Identify which cell holds the provided text, then report its [x, y] central coordinate. 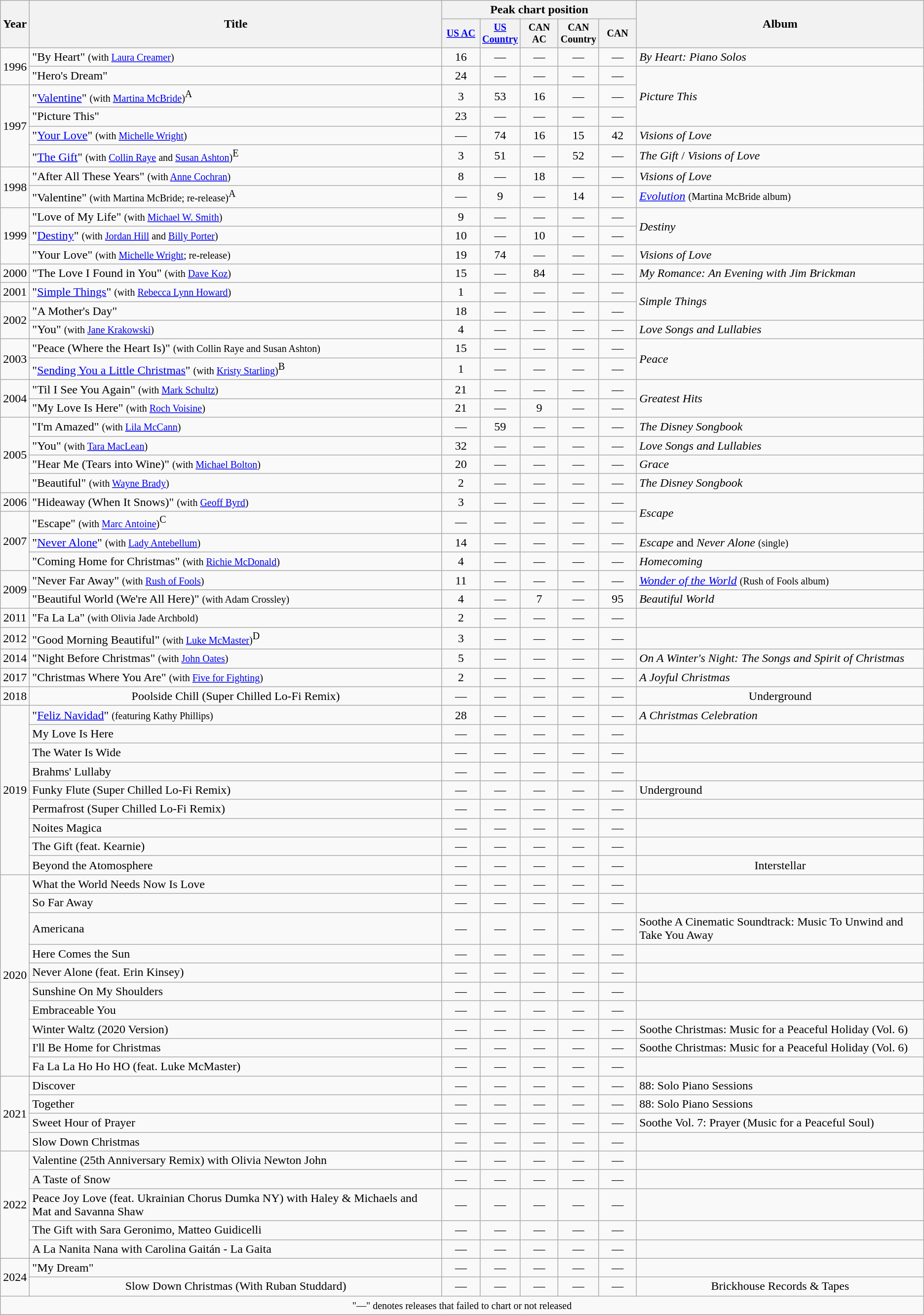
Escape [780, 513]
24 [461, 76]
Poolside Chill (Super Chilled Lo-Fi Remix) [236, 696]
20 [461, 464]
7 [539, 599]
59 [500, 426]
CAN AC [539, 34]
2019 [15, 790]
2011 [15, 618]
1998 [15, 188]
"Peace (Where the Heart Is)" (with Collin Raye and Susan Ashton) [236, 348]
1997 [15, 125]
"—" denotes releases that failed to chart or not released [462, 1305]
8 [461, 176]
My Romance: An Evening with Jim Brickman [780, 273]
What the World Needs Now Is Love [236, 884]
Soothe A Cinematic Soundtrack: Music To Unwind and Take You Away [780, 928]
"Night Before Christmas" (with John Oates) [236, 658]
Slow Down Christmas [236, 1142]
"Valentine" (with Martina McBride; re-release)A [236, 196]
"Beautiful World (We're All Here)" (with Adam Crossley) [236, 599]
"Hideaway (When It Snows)" (with Geoff Byrd) [236, 502]
"After All These Years" (with Anne Cochran) [236, 176]
"The Love I Found in You" (with Dave Koz) [236, 273]
"A Mother's Day" [236, 311]
52 [578, 156]
"Simple Things" (with Rebecca Lynn Howard) [236, 292]
28 [461, 715]
CAN Country [578, 34]
A Taste of Snow [236, 1179]
Funky Flute (Super Chilled Lo-Fi Remix) [236, 790]
Peak chart position [539, 10]
1999 [15, 235]
2004 [15, 398]
2009 [15, 589]
Never Alone (feat. Erin Kinsey) [236, 972]
Peace [780, 359]
"Hear Me (Tears into Wine)" (with Michael Bolton) [236, 464]
42 [618, 135]
95 [618, 599]
2000 [15, 273]
"Good Morning Beautiful" (with Luke McMaster)D [236, 639]
2020 [15, 975]
A Joyful Christmas [780, 677]
"Valentine" (with Martina McBride)A [236, 96]
"Destiny" (with Jordan Hill and Billy Porter) [236, 235]
"You" (with Tara MacLean) [236, 446]
"I'm Amazed" (with Lila McCann) [236, 426]
Escape and Never Alone (single) [780, 542]
1996 [15, 66]
23 [461, 116]
Slow Down Christmas (With Ruban Studdard) [236, 1286]
Destiny [780, 226]
A La Nanita Nana with Carolina Gaitán - La Gaita [236, 1249]
2003 [15, 359]
51 [500, 156]
"Christmas Where You Are" (with Five for Fighting) [236, 677]
Homecoming [780, 561]
84 [539, 273]
2012 [15, 639]
Interstellar [780, 865]
Soothe Vol. 7: Prayer (Music for a Peaceful Soul) [780, 1123]
Noites Magica [236, 828]
Year [15, 24]
11 [461, 580]
My Love Is Here [236, 734]
Here Comes the Sun [236, 954]
"Coming Home for Christmas" (with Richie McDonald) [236, 561]
"By Heart" (with Laura Creamer) [236, 57]
Evolution (Martina McBride album) [780, 196]
Sweet Hour of Prayer [236, 1123]
CAN [618, 34]
Greatest Hits [780, 398]
2024 [15, 1277]
2002 [15, 320]
Winter Waltz (2020 Version) [236, 1029]
2005 [15, 455]
2018 [15, 696]
32 [461, 446]
"Til I See You Again" (with Mark Schultz) [236, 389]
"Beautiful" (with Wayne Brady) [236, 483]
2014 [15, 658]
"You" (with Jane Krakowski) [236, 330]
Permafrost (Super Chilled Lo-Fi Remix) [236, 809]
The Gift / Visions of Love [780, 156]
Picture This [780, 96]
"Your Love" (with Michelle Wright; re-release) [236, 254]
2021 [15, 1114]
Together [236, 1104]
"Escape" (with Marc Antoine)C [236, 522]
Beyond the Atomosphere [236, 865]
2022 [15, 1204]
Fa La La Ho Ho HO (feat. Luke McMaster) [236, 1066]
Americana [236, 928]
2001 [15, 292]
The Gift with Sara Geronimo, Matteo Guidicelli [236, 1230]
53 [500, 96]
US Country [500, 34]
"My Love Is Here" (with Roch Voisine) [236, 408]
"Hero's Dream" [236, 76]
Title [236, 24]
2006 [15, 502]
Album [780, 24]
2007 [15, 541]
"Never Alone" (with Lady Antebellum) [236, 542]
5 [461, 658]
"My Dream" [236, 1268]
Simple Things [780, 302]
"Sending You a Little Christmas" (with Kristy Starling)B [236, 369]
Sunshine On My Shoulders [236, 991]
"Feliz Navidad" (featuring Kathy Phillips) [236, 715]
US AC [461, 34]
"Fa La La" (with Olivia Jade Archbold) [236, 618]
"Love of My Life" (with Michael W. Smith) [236, 217]
19 [461, 254]
Brahms' Lullaby [236, 772]
So Far Away [236, 903]
Embraceable You [236, 1010]
By Heart: Piano Solos [780, 57]
Wonder of the World (Rush of Fools album) [780, 580]
Peace Joy Love (feat. Ukrainian Chorus Dumka NY) with Haley & Michaels and Mat and Savanna Shaw [236, 1204]
I'll Be Home for Christmas [236, 1047]
Discover [236, 1085]
"Picture This" [236, 116]
Brickhouse Records & Tapes [780, 1286]
The Water Is Wide [236, 752]
On A Winter's Night: The Songs and Spirit of Christmas [780, 658]
Grace [780, 464]
2017 [15, 677]
"Your Love" (with Michelle Wright) [236, 135]
Valentine (25th Anniversary Remix) with Olivia Newton John [236, 1160]
The Gift (feat. Kearnie) [236, 847]
"Never Far Away" (with Rush of Fools) [236, 580]
A Christmas Celebration [780, 715]
"The Gift" (with Collin Raye and Susan Ashton)E [236, 156]
Beautiful World [780, 599]
